Output the (x, y) coordinate of the center of the cell containing the given text.  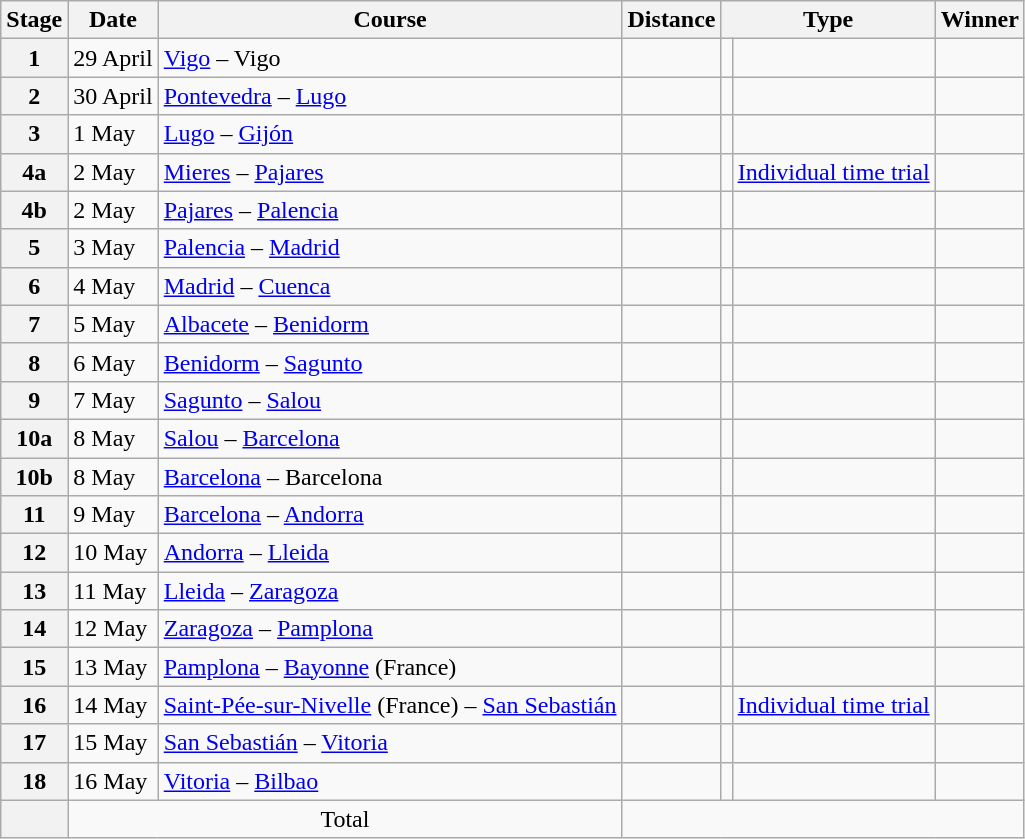
Date (113, 20)
10b (34, 477)
Vitoria – Bilbao (390, 781)
Type (828, 20)
11 May (113, 591)
Lleida – Zaragoza (390, 591)
Pamplona – Bayonne (France) (390, 667)
Lugo – Gijón (390, 134)
10 May (113, 553)
16 May (113, 781)
2 (34, 96)
Course (390, 20)
13 (34, 591)
Vigo – Vigo (390, 58)
15 (34, 667)
Albacete – Benidorm (390, 324)
Winner (980, 20)
14 (34, 629)
16 (34, 705)
Mieres – Pajares (390, 172)
Salou – Barcelona (390, 438)
5 (34, 248)
Stage (34, 20)
3 May (113, 248)
6 May (113, 362)
15 May (113, 743)
Barcelona – Andorra (390, 515)
8 (34, 362)
San Sebastián – Vitoria (390, 743)
Distance (672, 20)
Saint-Pée-sur-Nivelle (France) – San Sebastián (390, 705)
4a (34, 172)
7 (34, 324)
Total (345, 819)
Pontevedra – Lugo (390, 96)
9 May (113, 515)
4b (34, 210)
3 (34, 134)
Madrid – Cuenca (390, 286)
9 (34, 400)
7 May (113, 400)
6 (34, 286)
1 (34, 58)
Andorra – Lleida (390, 553)
12 (34, 553)
17 (34, 743)
18 (34, 781)
14 May (113, 705)
Barcelona – Barcelona (390, 477)
12 May (113, 629)
1 May (113, 134)
13 May (113, 667)
10a (34, 438)
Benidorm – Sagunto (390, 362)
5 May (113, 324)
29 April (113, 58)
Pajares – Palencia (390, 210)
11 (34, 515)
Sagunto – Salou (390, 400)
Zaragoza – Pamplona (390, 629)
Palencia – Madrid (390, 248)
30 April (113, 96)
4 May (113, 286)
